Detect which cell encompasses the target text, then output its (X, Y) center coordinate. 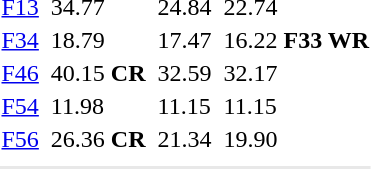
F34 (20, 40)
18.79 (98, 40)
F46 (20, 73)
32.59 (184, 73)
21.34 (184, 139)
19.90 (296, 139)
16.22 F33 WR (296, 40)
F56 (20, 139)
32.17 (296, 73)
40.15 CR (98, 73)
11.98 (98, 106)
F54 (20, 106)
17.47 (184, 40)
26.36 CR (98, 139)
